Scan for the cell matching the given text and deliver its (X, Y) coordinate at center. 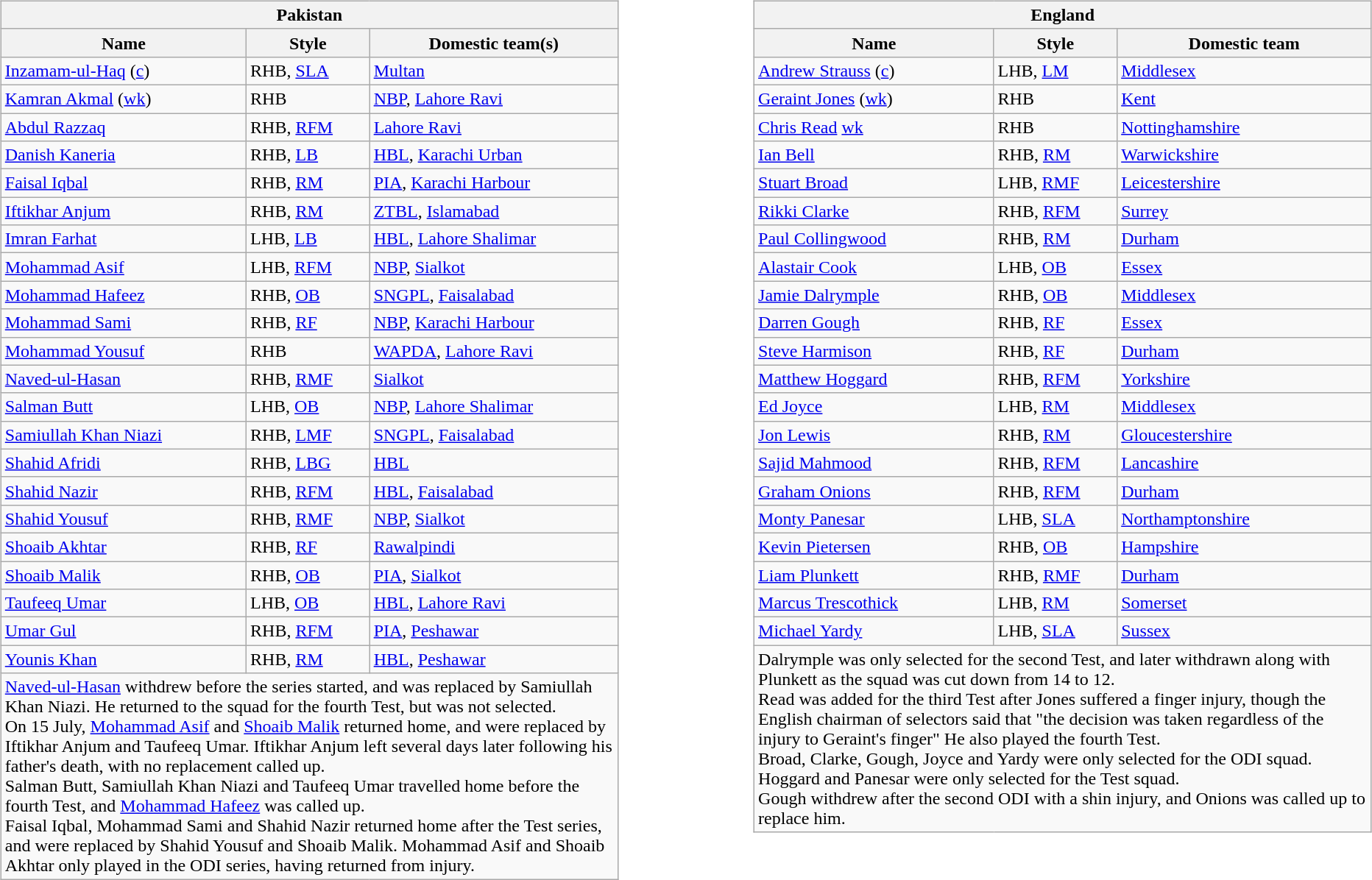
Stuart Broad (874, 183)
Geraint Jones (wk) (874, 99)
Ian Bell (874, 155)
WAPDA, Lahore Ravi (493, 351)
PIA, Sialkot (493, 575)
Graham Onions (874, 491)
Warwickshire (1244, 155)
Shahid Nazir (124, 491)
Taufeeq Umar (124, 603)
Shahid Yousuf (124, 519)
Pakistan (309, 15)
HBL, Karachi Urban (493, 155)
Danish Kaneria (124, 155)
Iftikhar Anjum (124, 211)
Andrew Strauss (c) (874, 71)
LHB, RMF (1055, 183)
Sialkot (493, 379)
Domestic team(s) (493, 43)
Chris Read wk (874, 127)
Inzamam-ul-Haq (c) (124, 71)
Sajid Mahmood (874, 463)
Lancashire (1244, 463)
Darren Gough (874, 323)
Yorkshire (1244, 379)
HBL, Faisalabad (493, 491)
Paul Collingwood (874, 239)
LHB, LM (1055, 71)
Salman Butt (124, 407)
Gloucestershire (1244, 435)
Kevin Pietersen (874, 547)
Mohammad Sami (124, 323)
Liam Plunkett (874, 575)
Kent (1244, 99)
RHB, SLA (308, 71)
Northamptonshire (1244, 519)
Alastair Cook (874, 267)
NBP, Karachi Harbour (493, 323)
Surrey (1244, 211)
Domestic team (1244, 43)
Abdul Razzaq (124, 127)
Mohammad Yousuf (124, 351)
Shoaib Akhtar (124, 547)
RHB, LBG (308, 463)
Nottinghamshire (1244, 127)
Naved-ul-Hasan (124, 379)
Lahore Ravi (493, 127)
Sussex (1244, 631)
Matthew Hoggard (874, 379)
Leicestershire (1244, 183)
England (1063, 15)
Somerset (1244, 603)
Ed Joyce (874, 407)
Shahid Afridi (124, 463)
Mohammad Asif (124, 267)
Michael Yardy (874, 631)
Jon Lewis (874, 435)
PIA, Karachi Harbour (493, 183)
Shoaib Malik (124, 575)
HBL, Lahore Ravi (493, 603)
Multan (493, 71)
Rawalpindi (493, 547)
Hampshire (1244, 547)
PIA, Peshawar (493, 631)
RHB, LB (308, 155)
Umar Gul (124, 631)
Jamie Dalrymple (874, 295)
LHB, RFM (308, 267)
Mohammad Hafeez (124, 295)
RHB, LMF (308, 435)
Monty Panesar (874, 519)
Imran Farhat (124, 239)
Marcus Trescothick (874, 603)
Steve Harmison (874, 351)
Samiullah Khan Niazi (124, 435)
NBP, Lahore Ravi (493, 99)
Faisal Iqbal (124, 183)
NBP, Lahore Shalimar (493, 407)
LHB, LB (308, 239)
Kamran Akmal (wk) (124, 99)
HBL, Peshawar (493, 659)
HBL (493, 463)
Younis Khan (124, 659)
ZTBL, Islamabad (493, 211)
HBL, Lahore Shalimar (493, 239)
Rikki Clarke (874, 211)
